Pinpoint the cell where the given text exists, returning its (X, Y) midpoint coordinate. 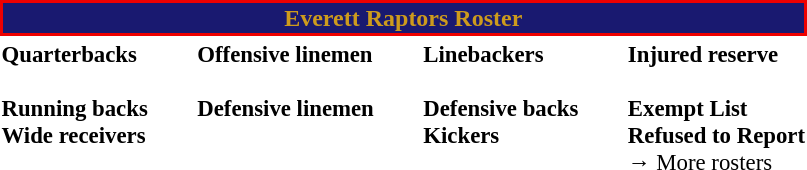
Everett Raptors Roster (404, 18)
